Scan for the cell matching the given text and deliver its [X, Y] coordinate at center. 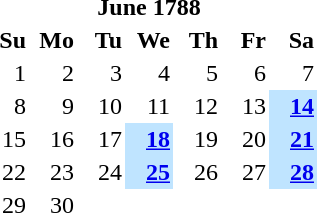
Sa [293, 40]
25 [149, 172]
9 [53, 106]
Mo [53, 40]
We [149, 40]
6 [245, 74]
11 [149, 106]
Fr [245, 40]
3 [101, 74]
24 [101, 172]
2 [53, 74]
Th [197, 40]
18 [149, 140]
23 [53, 172]
Tu [101, 40]
19 [197, 140]
20 [245, 140]
16 [53, 140]
17 [101, 140]
28 [293, 172]
27 [245, 172]
7 [293, 74]
12 [197, 106]
21 [293, 140]
5 [197, 74]
26 [197, 172]
10 [101, 106]
4 [149, 74]
13 [245, 106]
14 [293, 106]
